For the text-containing cell, return its midpoint in (X, Y) coordinate format. 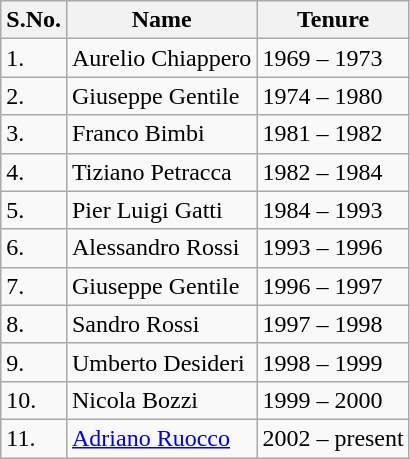
1999 – 2000 (333, 400)
11. (34, 438)
8. (34, 324)
1. (34, 58)
Umberto Desideri (161, 362)
S.No. (34, 20)
Tenure (333, 20)
3. (34, 134)
Pier Luigi Gatti (161, 210)
Tiziano Petracca (161, 172)
10. (34, 400)
Aurelio Chiappero (161, 58)
6. (34, 248)
1997 – 1998 (333, 324)
Sandro Rossi (161, 324)
7. (34, 286)
1981 – 1982 (333, 134)
2002 – present (333, 438)
5. (34, 210)
1998 – 1999 (333, 362)
Franco Bimbi (161, 134)
Alessandro Rossi (161, 248)
1996 – 1997 (333, 286)
1993 – 1996 (333, 248)
2. (34, 96)
1969 – 1973 (333, 58)
1974 – 1980 (333, 96)
Name (161, 20)
Adriano Ruocco (161, 438)
9. (34, 362)
Nicola Bozzi (161, 400)
4. (34, 172)
1984 – 1993 (333, 210)
1982 – 1984 (333, 172)
